Determine the [x, y] coordinate at the center of the cell enclosing the given text.  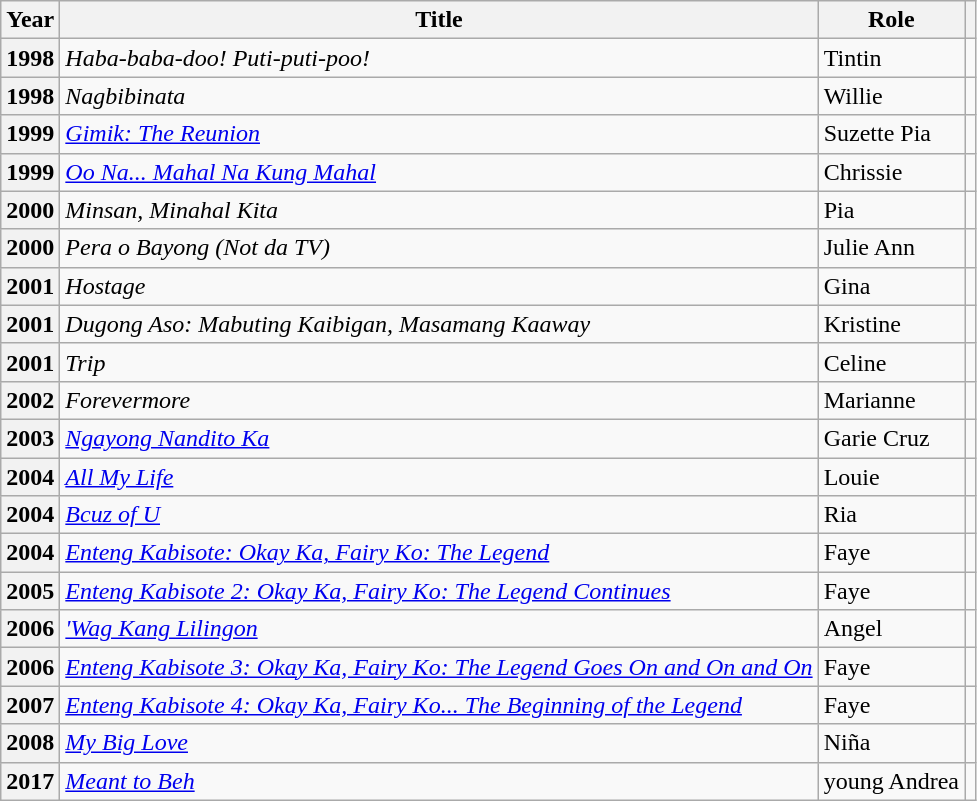
My Big Love [439, 743]
Trip [439, 362]
Chrissie [891, 172]
2017 [30, 781]
Tintin [891, 58]
Ngayong Nandito Ka [439, 438]
2005 [30, 591]
2003 [30, 438]
Pia [891, 210]
Willie [891, 96]
Dugong Aso: Mabuting Kaibigan, Masamang Kaaway [439, 324]
Niña [891, 743]
Nagbibinata [439, 96]
Enteng Kabisote 3: Okay Ka, Fairy Ko: The Legend Goes On and On and On [439, 667]
Kristine [891, 324]
Hostage [439, 286]
Enteng Kabisote 2: Okay Ka, Fairy Ko: The Legend Continues [439, 591]
Gina [891, 286]
Angel [891, 629]
2007 [30, 705]
Pera o Bayong (Not da TV) [439, 248]
Ria [891, 515]
2008 [30, 743]
Celine [891, 362]
Minsan, Minahal Kita [439, 210]
'Wag Kang Lilingon [439, 629]
Enteng Kabisote: Okay Ka, Fairy Ko: The Legend [439, 553]
Haba-baba-doo! Puti-puti-poo! [439, 58]
Title [439, 20]
Garie Cruz [891, 438]
Gimik: The Reunion [439, 134]
Meant to Beh [439, 781]
Year [30, 20]
Suzette Pia [891, 134]
Marianne [891, 400]
2002 [30, 400]
Enteng Kabisote 4: Okay Ka, Fairy Ko... The Beginning of the Legend [439, 705]
young Andrea [891, 781]
Louie [891, 477]
Forevermore [439, 400]
Bcuz of U [439, 515]
Julie Ann [891, 248]
Role [891, 20]
All My Life [439, 477]
Oo Na... Mahal Na Kung Mahal [439, 172]
